Find where the given text appears and provide that cell's center as (X, Y) coordinate. 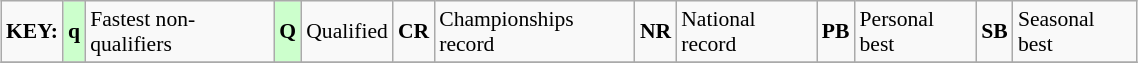
Q (288, 32)
q (74, 32)
Personal best (916, 32)
Qualified (347, 32)
Championships record (534, 32)
KEY: (32, 32)
SB (994, 32)
CR (414, 32)
Seasonal best (1075, 32)
PB (836, 32)
NR (656, 32)
National record (746, 32)
Fastest non-qualifiers (180, 32)
